Pinpoint the cell where the given text exists, returning its (x, y) midpoint coordinate. 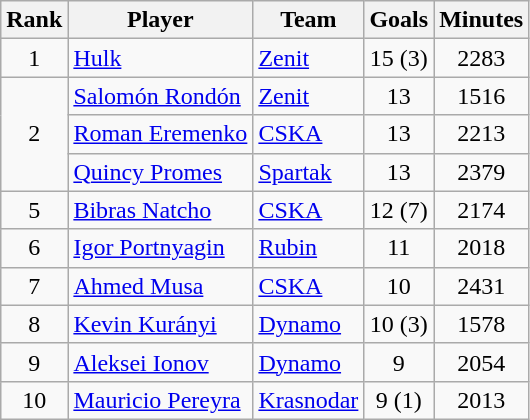
6 (34, 248)
7 (34, 286)
Kevin Kurányi (160, 324)
Minutes (482, 20)
15 (3) (399, 58)
Bibras Natcho (160, 210)
2213 (482, 134)
8 (34, 324)
Team (308, 20)
Igor Portnyagin (160, 248)
2054 (482, 362)
Player (160, 20)
2 (34, 134)
Hulk (160, 58)
2379 (482, 172)
10 (3) (399, 324)
2018 (482, 248)
1578 (482, 324)
Roman Eremenko (160, 134)
2431 (482, 286)
Krasnodar (308, 400)
2013 (482, 400)
Rank (34, 20)
Spartak (308, 172)
Quincy Promes (160, 172)
1 (34, 58)
11 (399, 248)
9 (1) (399, 400)
Mauricio Pereyra (160, 400)
5 (34, 210)
12 (7) (399, 210)
Goals (399, 20)
1516 (482, 96)
Ahmed Musa (160, 286)
2283 (482, 58)
Rubin (308, 248)
2174 (482, 210)
Salomón Rondón (160, 96)
Aleksei Ionov (160, 362)
